Locate the cell with the specified text and output its [x, y] center coordinate. 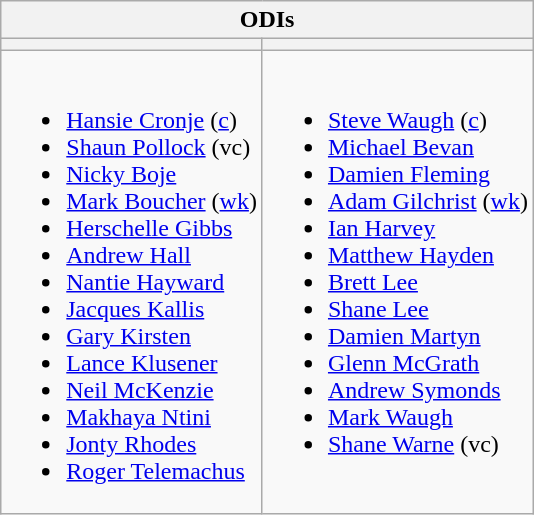
ODIs [268, 20]
